Locate the cell with the specified text and output its [X, Y] center coordinate. 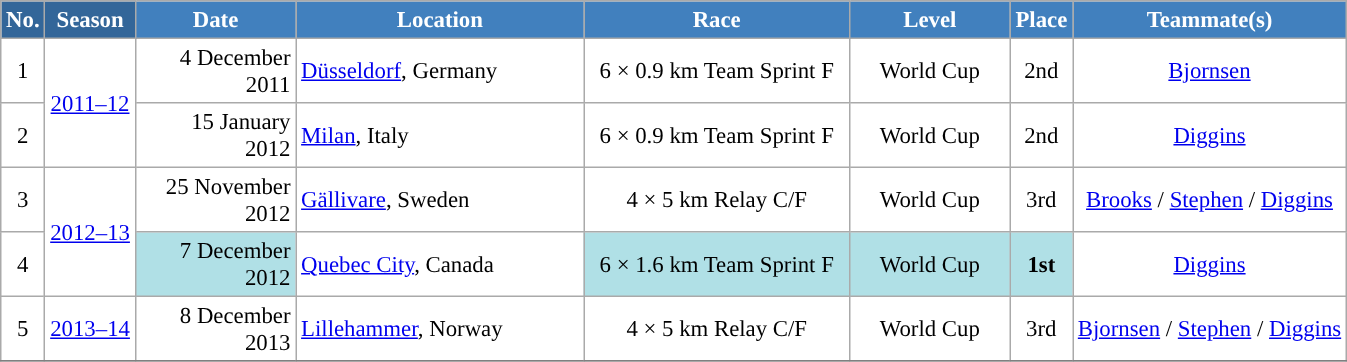
2012–13 [90, 232]
2011–12 [90, 104]
4 [23, 264]
4 December 2011 [216, 72]
8 December 2013 [216, 330]
2013–14 [90, 330]
Bjornsen [1210, 72]
No. [23, 20]
3 [23, 200]
Teammate(s) [1210, 20]
Gällivare, Sweden [440, 200]
Lillehammer, Norway [440, 330]
6 × 1.6 km Team Sprint F [717, 264]
Quebec City, Canada [440, 264]
Brooks / Stephen / Diggins [1210, 200]
2 [23, 136]
Race [717, 20]
Location [440, 20]
5 [23, 330]
Bjornsen / Stephen / Diggins [1210, 330]
Date [216, 20]
Level [930, 20]
Season [90, 20]
Place [1041, 20]
7 December 2012 [216, 264]
25 November 2012 [216, 200]
Düsseldorf, Germany [440, 72]
Milan, Italy [440, 136]
15 January 2012 [216, 136]
1 [23, 72]
1st [1041, 264]
